Scan for the cell matching the given text and deliver its [x, y] coordinate at center. 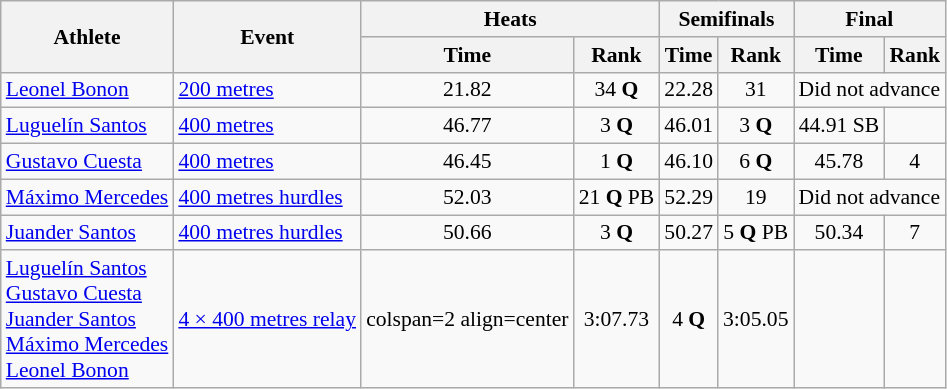
46.45 [467, 162]
Juander Santos [88, 233]
46.77 [467, 126]
Leonel Bonon [88, 90]
6 Q [756, 162]
3:07.73 [617, 320]
Final [870, 19]
Event [267, 36]
1 Q [617, 162]
colspan=2 align=center [467, 320]
200 metres [267, 90]
50.66 [467, 233]
52.29 [688, 197]
Máximo Mercedes [88, 197]
31 [756, 90]
46.01 [688, 126]
34 Q [617, 90]
52.03 [467, 197]
50.27 [688, 233]
Semifinals [726, 19]
Gustavo Cuesta [88, 162]
21.82 [467, 90]
4 × 400 metres relay [267, 320]
4 Q [688, 320]
44.91 SB [840, 126]
Luguelín SantosGustavo CuestaJuander SantosMáximo MercedesLeonel Bonon [88, 320]
5 Q PB [756, 233]
3:05.05 [756, 320]
7 [914, 233]
Athlete [88, 36]
Luguelín Santos [88, 126]
4 [914, 162]
21 Q PB [617, 197]
19 [756, 197]
50.34 [840, 233]
45.78 [840, 162]
46.10 [688, 162]
22.28 [688, 90]
Heats [510, 19]
